Return the [x, y] coordinate for the center point of the cell that contains the specified text.  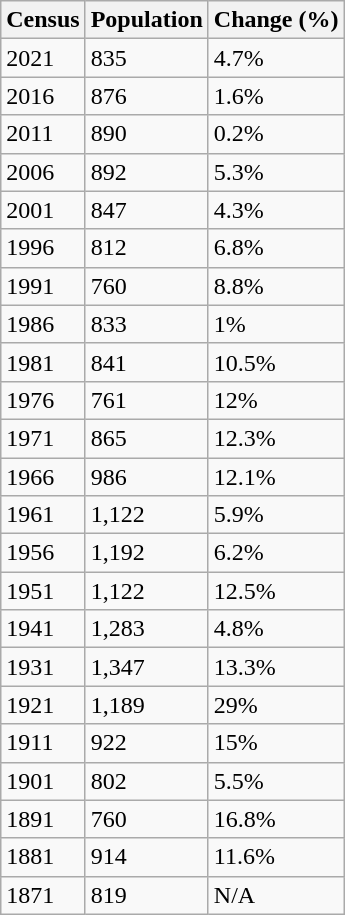
1951 [43, 591]
1976 [43, 400]
4.8% [276, 629]
16.8% [276, 819]
5.3% [276, 172]
0.2% [276, 134]
2006 [43, 172]
1921 [43, 705]
1931 [43, 667]
1881 [43, 857]
5.5% [276, 781]
1981 [43, 362]
865 [146, 438]
761 [146, 400]
5.9% [276, 515]
1941 [43, 629]
13.3% [276, 667]
802 [146, 781]
890 [146, 134]
1991 [43, 286]
1961 [43, 515]
847 [146, 210]
1901 [43, 781]
876 [146, 96]
1871 [43, 895]
29% [276, 705]
8.8% [276, 286]
12.5% [276, 591]
12.3% [276, 438]
2016 [43, 96]
Census [43, 20]
914 [146, 857]
819 [146, 895]
2001 [43, 210]
4.7% [276, 58]
1891 [43, 819]
835 [146, 58]
1,347 [146, 667]
12.1% [276, 477]
N/A [276, 895]
6.2% [276, 553]
1966 [43, 477]
1,192 [146, 553]
1% [276, 324]
1.6% [276, 96]
841 [146, 362]
1,283 [146, 629]
6.8% [276, 248]
Change (%) [276, 20]
2011 [43, 134]
986 [146, 477]
4.3% [276, 210]
2021 [43, 58]
1986 [43, 324]
1996 [43, 248]
1,189 [146, 705]
12% [276, 400]
1971 [43, 438]
892 [146, 172]
1956 [43, 553]
922 [146, 743]
15% [276, 743]
812 [146, 248]
833 [146, 324]
1911 [43, 743]
11.6% [276, 857]
10.5% [276, 362]
Population [146, 20]
